Detect which cell encompasses the target text, then output its (X, Y) center coordinate. 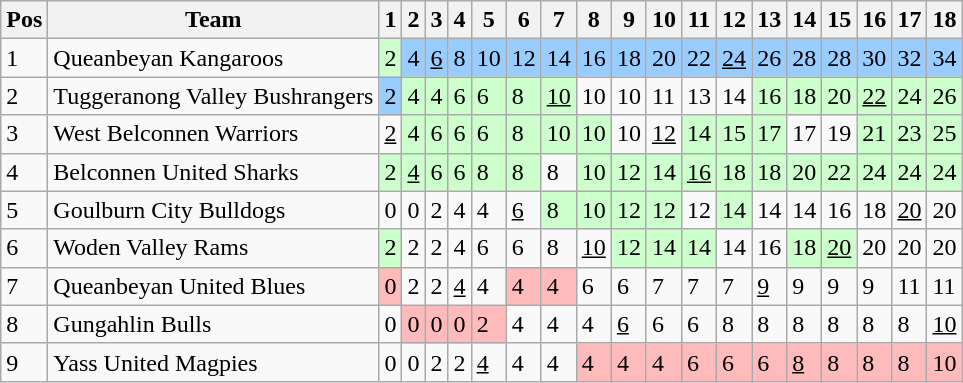
West Belconnen Warriors (214, 134)
30 (874, 58)
Yass United Magpies (214, 362)
25 (944, 134)
Team (214, 20)
Belconnen United Sharks (214, 172)
Queanbeyan Kangaroos (214, 58)
Gungahlin Bulls (214, 324)
Tuggeranong Valley Bushrangers (214, 96)
Woden Valley Rams (214, 248)
Pos (24, 20)
23 (910, 134)
19 (840, 134)
34 (944, 58)
21 (874, 134)
Queanbeyan United Blues (214, 286)
32 (910, 58)
Goulburn City Bulldogs (214, 210)
